Output the [x, y] coordinate of the center of the cell containing the given text.  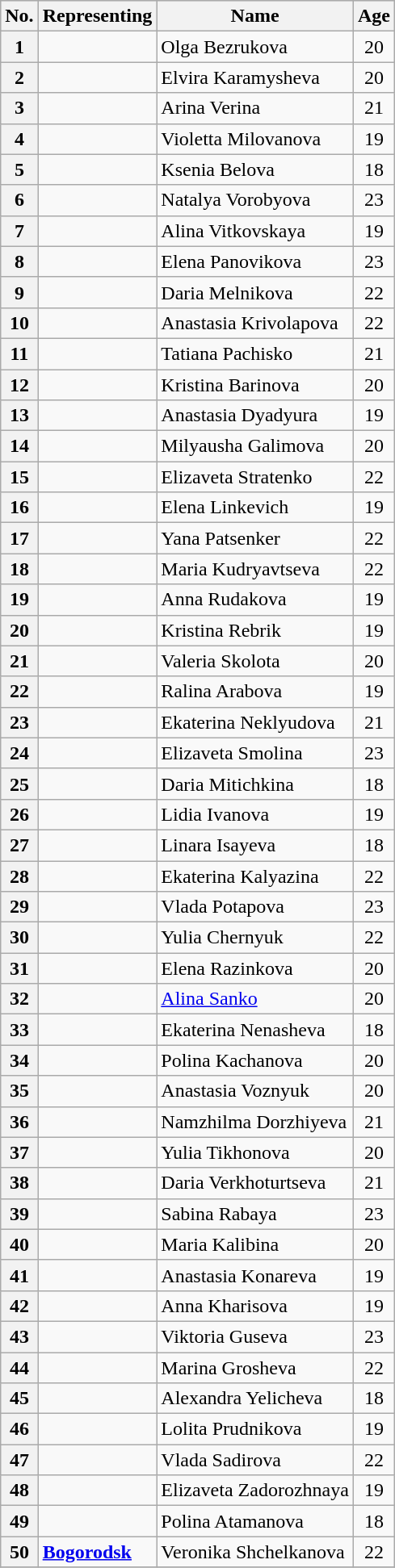
Age [373, 16]
Anastasia Voznyuk [255, 1091]
Kristina Barinova [255, 385]
Polina Atamanova [255, 1521]
Representing [97, 16]
Yulia Tikhonova [255, 1152]
Tatiana Pachisko [255, 353]
15 [19, 477]
40 [19, 1244]
46 [19, 1429]
Anastasia Krivolapova [255, 323]
Milyausha Galimova [255, 446]
27 [19, 845]
14 [19, 446]
31 [19, 968]
Valeria Skolota [255, 661]
49 [19, 1521]
Maria Kalibina [255, 1244]
Alina Sanko [255, 999]
Arina Verina [255, 108]
Daria Verkhoturtseva [255, 1183]
Ralina Arabova [255, 692]
36 [19, 1122]
Daria Melnikova [255, 292]
Elvira Karamysheva [255, 77]
43 [19, 1336]
47 [19, 1460]
Vlada Potapova [255, 907]
24 [19, 753]
32 [19, 999]
28 [19, 876]
Elena Panovikova [255, 261]
Violetta Milovanova [255, 139]
50 [19, 1552]
8 [19, 261]
6 [19, 200]
37 [19, 1152]
26 [19, 814]
Lidia Ivanova [255, 814]
4 [19, 139]
Ksenia Belova [255, 169]
1 [19, 47]
Ekaterina Kalyazina [255, 876]
11 [19, 353]
2 [19, 77]
34 [19, 1060]
33 [19, 1030]
44 [19, 1368]
Anna Kharisova [255, 1306]
5 [19, 169]
Linara Isayeva [255, 845]
Kristina Rebrik [255, 630]
Name [255, 16]
29 [19, 907]
Lolita Prudnikova [255, 1429]
25 [19, 784]
Bogorodsk [97, 1552]
35 [19, 1091]
10 [19, 323]
Alexandra Yelicheva [255, 1399]
Yulia Chernyuk [255, 938]
Elizaveta Zadorozhnaya [255, 1491]
Daria Mitichkina [255, 784]
3 [19, 108]
Anna Rudakova [255, 600]
Elena Razinkova [255, 968]
Marina Grosheva [255, 1368]
Yana Patsenker [255, 538]
45 [19, 1399]
42 [19, 1306]
Ekaterina Neklyudova [255, 722]
Elizaveta Smolina [255, 753]
Anastasia Dyadyura [255, 416]
12 [19, 385]
Ekaterina Nenasheva [255, 1030]
Alina Vitkovskaya [255, 231]
Maria Kudryavtseva [255, 569]
39 [19, 1214]
7 [19, 231]
30 [19, 938]
Namzhilma Dorzhiyeva [255, 1122]
Vlada Sadirova [255, 1460]
Elena Linkevich [255, 508]
Elizaveta Stratenko [255, 477]
Viktoria Guseva [255, 1336]
Olga Bezrukova [255, 47]
Anastasia Konareva [255, 1275]
41 [19, 1275]
17 [19, 538]
16 [19, 508]
48 [19, 1491]
38 [19, 1183]
No. [19, 16]
Polina Kachanova [255, 1060]
13 [19, 416]
Veronika Shchelkanova [255, 1552]
Sabina Rabaya [255, 1214]
Natalya Vorobyova [255, 200]
9 [19, 292]
